Scan for the cell matching the given text and deliver its (X, Y) coordinate at center. 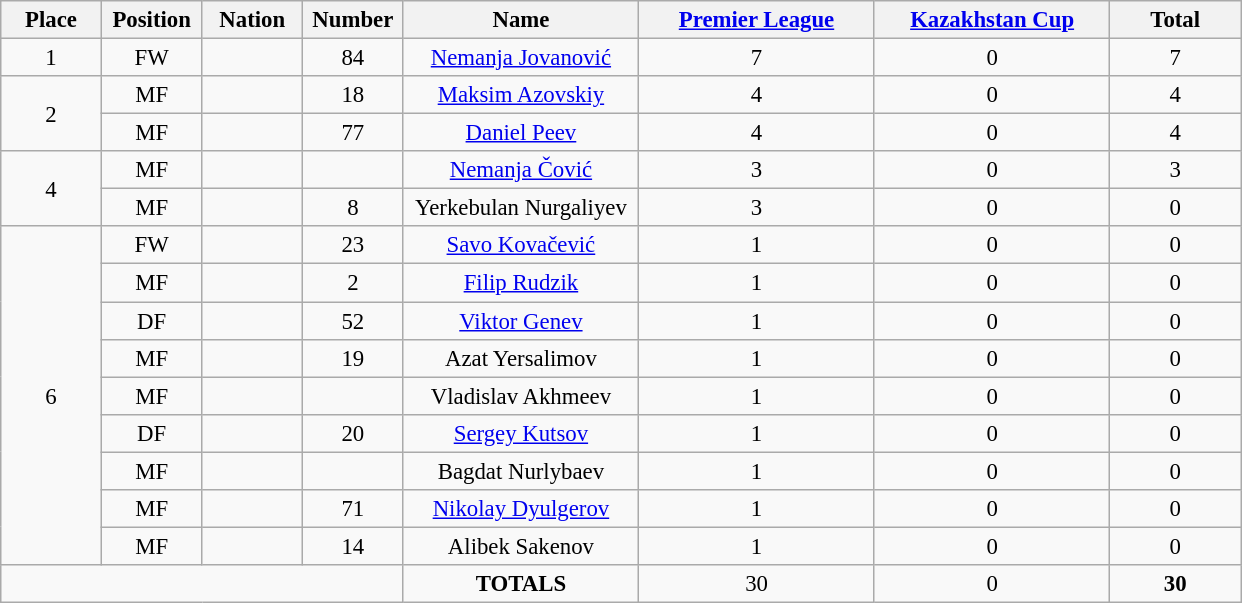
19 (354, 358)
Vladislav Akhmeev (521, 396)
23 (354, 245)
Viktor Genev (521, 321)
Number (354, 20)
71 (354, 509)
77 (354, 133)
Kazakhstan Cup (992, 20)
18 (354, 95)
TOTALS (521, 584)
Premier League (757, 20)
Name (521, 20)
Total (1176, 20)
52 (354, 321)
Nation (252, 20)
Maksim Azovskiy (521, 95)
Position (152, 20)
6 (52, 395)
20 (354, 433)
Alibek Sakenov (521, 546)
Bagdat Nurlybaev (521, 471)
8 (354, 208)
Nikolay Dyulgerov (521, 509)
Place (52, 20)
Sergey Kutsov (521, 433)
84 (354, 58)
Filip Rudzik (521, 283)
14 (354, 546)
Nemanja Jovanović (521, 58)
Savo Kovačević (521, 245)
Daniel Peev (521, 133)
Azat Yersalimov (521, 358)
Yerkebulan Nurgaliyev (521, 208)
Nemanja Čović (521, 170)
